Find where the given text appears and provide that cell's center as (x, y) coordinate. 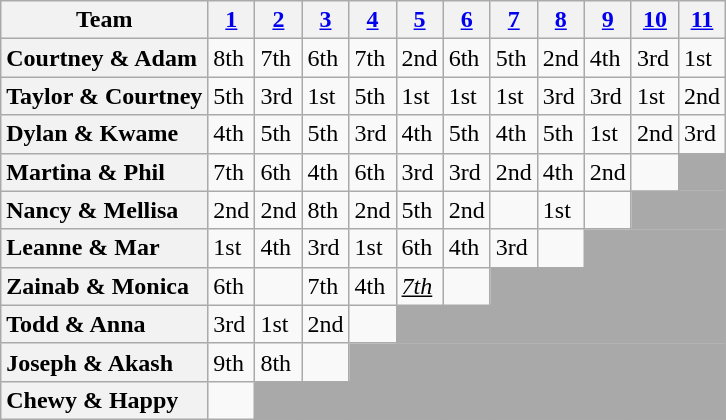
Courtney & Adam (104, 58)
9th (232, 362)
Joseph & Akash (104, 362)
3 (326, 20)
Martina & Phil (104, 172)
8 (560, 20)
10 (654, 20)
2 (278, 20)
Chewy & Happy (104, 400)
Todd & Anna (104, 324)
Leanne & Mar (104, 248)
Nancy & Mellisa (104, 210)
1 (232, 20)
Dylan & Kwame (104, 134)
Team (104, 20)
5 (420, 20)
11 (702, 20)
Taylor & Courtney (104, 96)
9 (608, 20)
7 (514, 20)
4 (372, 20)
6 (466, 20)
Zainab & Monica (104, 286)
